Find where the given text appears and provide that cell's center as [x, y] coordinate. 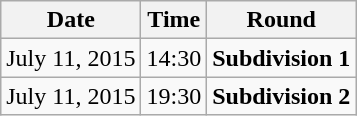
Subdivision 1 [282, 58]
14:30 [174, 58]
Date [71, 20]
Subdivision 2 [282, 96]
Time [174, 20]
19:30 [174, 96]
Round [282, 20]
